Capture the cell that displays the provided text and extract its [x, y] central coordinate. 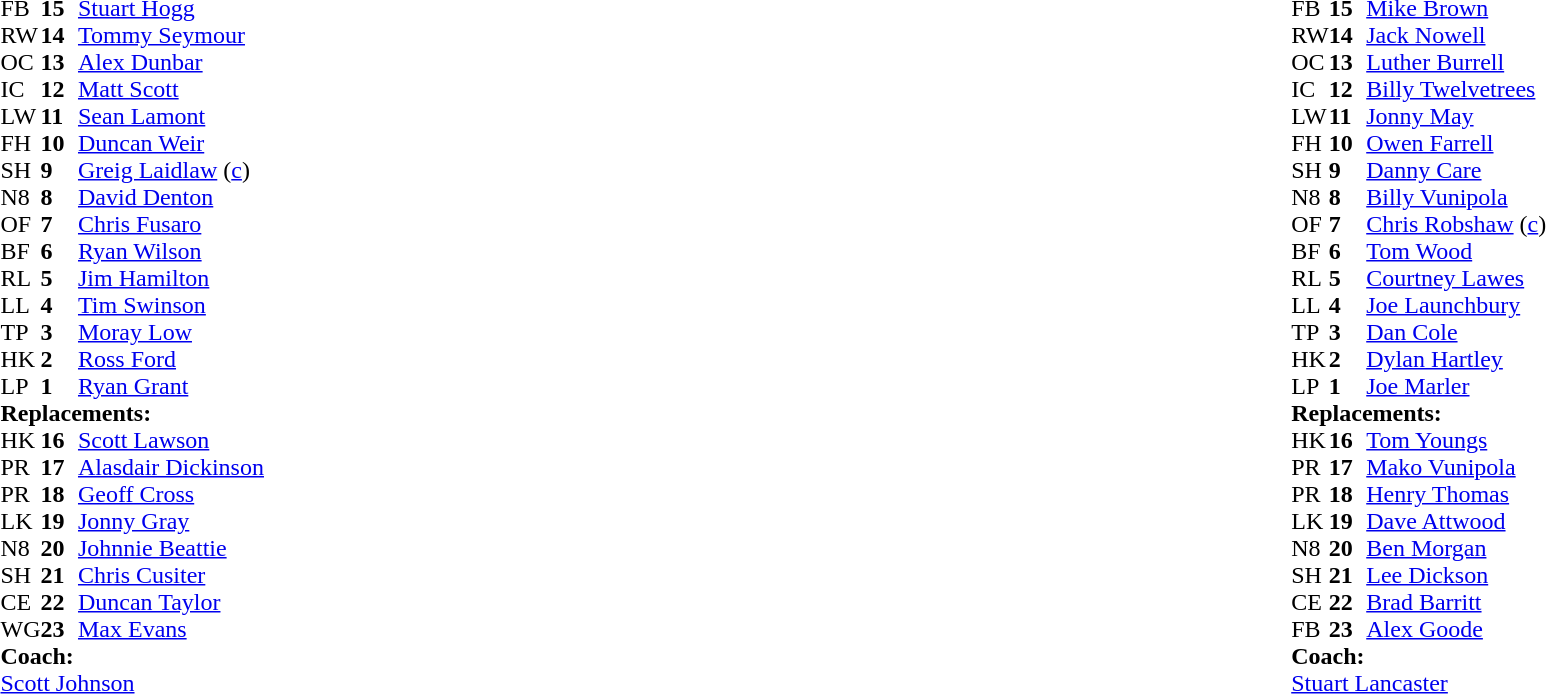
Alasdair Dickinson [171, 468]
Alex Dunbar [171, 62]
Henry Thomas [1456, 494]
Tim Swinson [171, 306]
Ross Ford [171, 360]
Tom Wood [1456, 252]
Chris Fusaro [171, 224]
Scott Lawson [171, 440]
Joe Marler [1456, 386]
Jim Hamilton [171, 278]
Moray Low [171, 332]
Duncan Taylor [171, 602]
Mako Vunipola [1456, 468]
Billy Vunipola [1456, 198]
Dave Attwood [1456, 522]
Courtney Lawes [1456, 278]
Ryan Grant [171, 386]
Chris Robshaw (c) [1456, 224]
Greig Laidlaw (c) [171, 170]
Jonny Gray [171, 522]
Johnnie Beattie [171, 548]
David Denton [171, 198]
Joe Launchbury [1456, 306]
Duncan Weir [171, 144]
Jack Nowell [1456, 36]
Matt Scott [171, 90]
Dan Cole [1456, 332]
Luther Burrell [1456, 62]
Alex Goode [1456, 630]
Owen Farrell [1456, 144]
Jonny May [1456, 116]
Geoff Cross [171, 494]
Brad Barritt [1456, 602]
Ben Morgan [1456, 548]
Dylan Hartley [1456, 360]
WG [20, 630]
Chris Cusiter [171, 576]
FB [1310, 630]
Billy Twelvetrees [1456, 90]
Tommy Seymour [171, 36]
Max Evans [171, 630]
Tom Youngs [1456, 440]
Danny Care [1456, 170]
Ryan Wilson [171, 252]
Lee Dickson [1456, 576]
Sean Lamont [171, 116]
